Detect which cell encompasses the target text, then output its (X, Y) center coordinate. 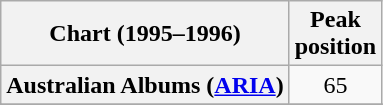
Chart (1995–1996) (145, 34)
Australian Albums (ARIA) (145, 85)
65 (335, 85)
Peakposition (335, 34)
